Return (X, Y) of the center of cell containing provided text 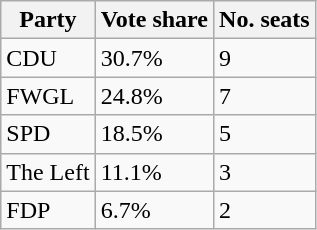
SPD (48, 134)
2 (265, 210)
7 (265, 96)
11.1% (154, 172)
24.8% (154, 96)
Party (48, 20)
3 (265, 172)
30.7% (154, 58)
Vote share (154, 20)
5 (265, 134)
FWGL (48, 96)
6.7% (154, 210)
No. seats (265, 20)
FDP (48, 210)
The Left (48, 172)
9 (265, 58)
CDU (48, 58)
18.5% (154, 134)
